Extract the (x, y) coordinate from the center of the cell holding the provided text.  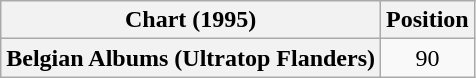
90 (428, 58)
Belgian Albums (Ultratop Flanders) (191, 58)
Position (428, 20)
Chart (1995) (191, 20)
